Determine the (x, y) coordinate at the center of the cell enclosing the given text.  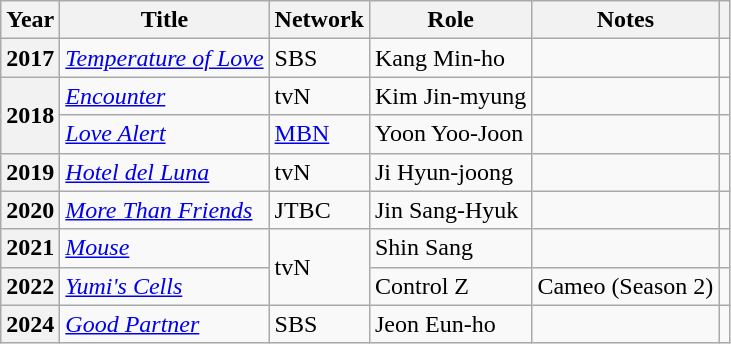
Title (164, 20)
Good Partner (164, 324)
Mouse (164, 248)
Jeon Eun-ho (450, 324)
Yumi's Cells (164, 286)
2018 (30, 115)
MBN (319, 134)
2024 (30, 324)
2019 (30, 172)
Encounter (164, 96)
Kim Jin-myung (450, 96)
Network (319, 20)
Kang Min-ho (450, 58)
JTBC (319, 210)
Control Z (450, 286)
Year (30, 20)
Yoon Yoo-Joon (450, 134)
Ji Hyun-joong (450, 172)
Jin Sang-Hyuk (450, 210)
2021 (30, 248)
2020 (30, 210)
Love Alert (164, 134)
Temperature of Love (164, 58)
Notes (626, 20)
Hotel del Luna (164, 172)
Cameo (Season 2) (626, 286)
2022 (30, 286)
More Than Friends (164, 210)
Role (450, 20)
Shin Sang (450, 248)
2017 (30, 58)
